Pinpoint the cell where the given text exists, returning its (x, y) midpoint coordinate. 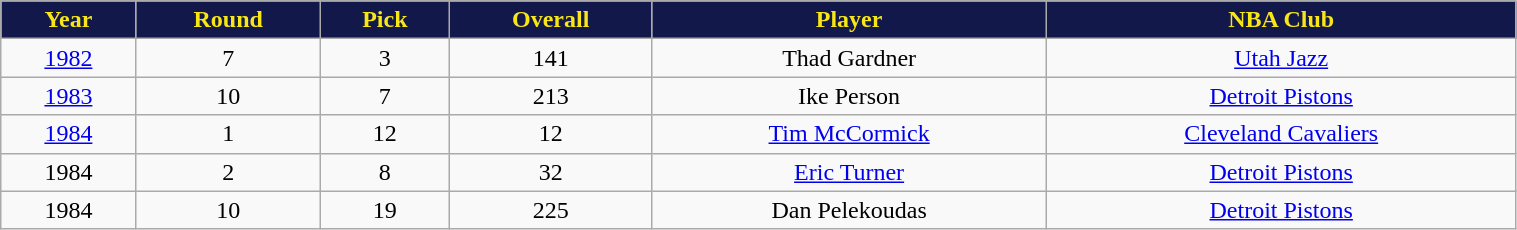
213 (550, 96)
NBA Club (1281, 20)
1982 (68, 58)
1 (228, 134)
Cleveland Cavaliers (1281, 134)
Pick (384, 20)
225 (550, 210)
141 (550, 58)
Dan Pelekoudas (849, 210)
19 (384, 210)
8 (384, 172)
Overall (550, 20)
Tim McCormick (849, 134)
Thad Gardner (849, 58)
Round (228, 20)
3 (384, 58)
32 (550, 172)
Utah Jazz (1281, 58)
Year (68, 20)
2 (228, 172)
Eric Turner (849, 172)
Player (849, 20)
1983 (68, 96)
Ike Person (849, 96)
